Provide the (X, Y) coordinate of the cell's center where the given text is located.  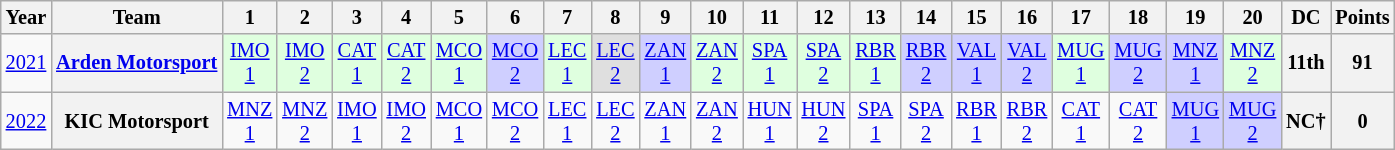
HUN1 (770, 121)
16 (1027, 17)
VAL2 (1027, 63)
7 (567, 17)
14 (926, 17)
Arden Motorsport (136, 63)
17 (1080, 17)
2 (304, 17)
18 (1138, 17)
8 (615, 17)
NC† (1306, 121)
0 (1363, 121)
KIC Motorsport (136, 121)
1 (250, 17)
11 (770, 17)
VAL1 (976, 63)
2021 (26, 63)
15 (976, 17)
11th (1306, 63)
20 (1252, 17)
2022 (26, 121)
10 (717, 17)
HUN2 (823, 121)
Team (136, 17)
Year (26, 17)
4 (406, 17)
19 (1196, 17)
6 (515, 17)
91 (1363, 63)
13 (875, 17)
12 (823, 17)
DC (1306, 17)
Points (1363, 17)
9 (665, 17)
5 (459, 17)
3 (356, 17)
